Capture the cell that displays the provided text and extract its (x, y) central coordinate. 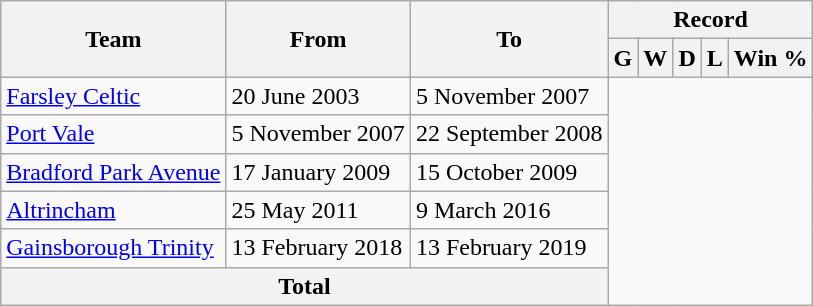
13 February 2019 (509, 248)
Farsley Celtic (114, 96)
Record (710, 20)
W (656, 58)
Team (114, 39)
From (318, 39)
To (509, 39)
Port Vale (114, 134)
Win % (770, 58)
9 March 2016 (509, 210)
L (714, 58)
D (687, 58)
22 September 2008 (509, 134)
Bradford Park Avenue (114, 172)
17 January 2009 (318, 172)
20 June 2003 (318, 96)
Gainsborough Trinity (114, 248)
15 October 2009 (509, 172)
13 February 2018 (318, 248)
Total (304, 286)
Altrincham (114, 210)
G (623, 58)
25 May 2011 (318, 210)
